Capture the cell that displays the provided text and extract its [X, Y] central coordinate. 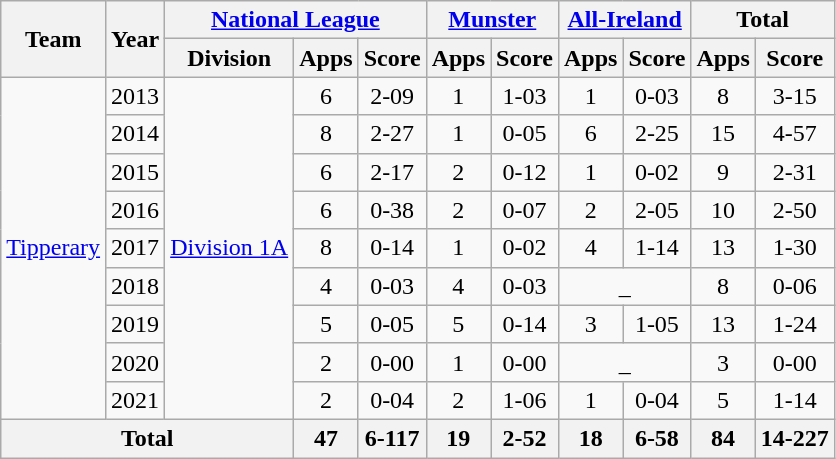
2015 [136, 172]
84 [723, 438]
0-12 [525, 172]
2021 [136, 400]
9 [723, 172]
10 [723, 210]
2014 [136, 134]
2-50 [794, 210]
3-15 [794, 96]
All-Ireland [624, 20]
6-117 [392, 438]
Munster [492, 20]
14-227 [794, 438]
1-05 [657, 324]
Division 1A [230, 248]
Division [230, 58]
1-30 [794, 248]
2020 [136, 362]
1-06 [525, 400]
1-03 [525, 96]
0-38 [392, 210]
2-31 [794, 172]
47 [326, 438]
Team [54, 39]
18 [590, 438]
Year [136, 39]
2019 [136, 324]
2-27 [392, 134]
4-57 [794, 134]
15 [723, 134]
1-24 [794, 324]
2-52 [525, 438]
19 [458, 438]
2-25 [657, 134]
2017 [136, 248]
0-07 [525, 210]
2-05 [657, 210]
2-17 [392, 172]
2-09 [392, 96]
Tipperary [54, 248]
2016 [136, 210]
0-06 [794, 286]
2018 [136, 286]
National League [296, 20]
6-58 [657, 438]
2013 [136, 96]
